Pinpoint the cell where the given text exists, returning its (x, y) midpoint coordinate. 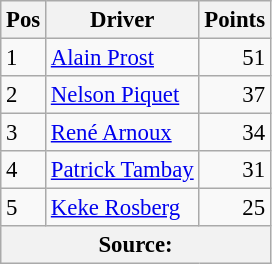
51 (234, 58)
2 (24, 95)
31 (234, 170)
3 (24, 133)
1 (24, 58)
René Arnoux (122, 133)
Source: (136, 245)
Nelson Piquet (122, 95)
5 (24, 208)
Keke Rosberg (122, 208)
34 (234, 133)
Patrick Tambay (122, 170)
Driver (122, 20)
37 (234, 95)
Points (234, 20)
4 (24, 170)
Pos (24, 20)
25 (234, 208)
Alain Prost (122, 58)
